Output the [x, y] coordinate of the center of the cell containing the given text.  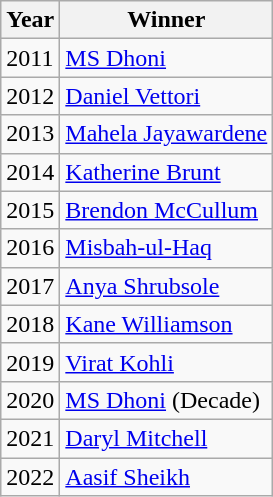
Virat Kohli [166, 362]
Winner [166, 20]
Anya Shrubsole [166, 286]
2011 [30, 58]
2021 [30, 438]
Daryl Mitchell [166, 438]
2017 [30, 286]
2019 [30, 362]
2013 [30, 134]
Aasif Sheikh [166, 477]
MS Dhoni [166, 58]
Misbah-ul-Haq [166, 248]
2020 [30, 400]
Brendon McCullum [166, 210]
Kane Williamson [166, 324]
MS Dhoni (Decade) [166, 400]
Katherine Brunt [166, 172]
2015 [30, 210]
Year [30, 20]
2022 [30, 477]
Mahela Jayawardene [166, 134]
2012 [30, 96]
2018 [30, 324]
2014 [30, 172]
Daniel Vettori [166, 96]
2016 [30, 248]
